Provide the (x, y) coordinate of the cell's center where the given text is located.  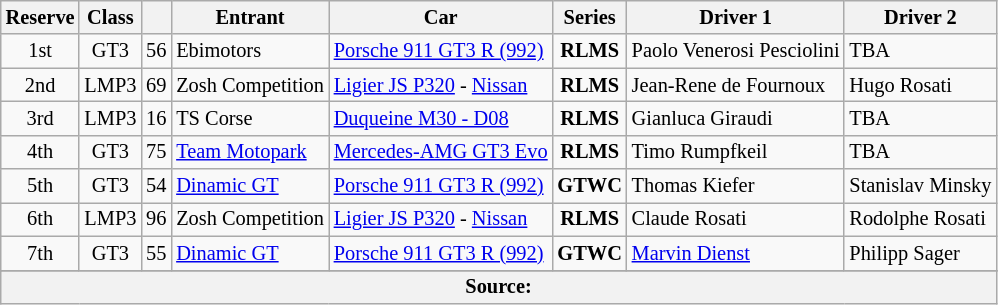
56 (156, 51)
Driver 1 (736, 17)
Claude Rosati (736, 219)
Reserve (40, 17)
Team Motopark (250, 152)
2nd (40, 85)
Jean-Rene de Fournoux (736, 85)
16 (156, 118)
6th (40, 219)
Thomas Kiefer (736, 186)
Marvin Dienst (736, 253)
Paolo Venerosi Pesciolini (736, 51)
Timo Rumpfkeil (736, 152)
54 (156, 186)
Gianluca Giraudi (736, 118)
Mercedes-AMG GT3 Evo (441, 152)
1st (40, 51)
Class (110, 17)
Series (590, 17)
5th (40, 186)
Stanislav Minsky (920, 186)
Entrant (250, 17)
Ebimotors (250, 51)
Driver 2 (920, 17)
Source: (499, 287)
7th (40, 253)
Car (441, 17)
3rd (40, 118)
Philipp Sager (920, 253)
96 (156, 219)
Rodolphe Rosati (920, 219)
Duqueine M30 - D08 (441, 118)
4th (40, 152)
TS Corse (250, 118)
75 (156, 152)
55 (156, 253)
69 (156, 85)
Hugo Rosati (920, 85)
